Pinpoint the cell where the given text exists, returning its [x, y] midpoint coordinate. 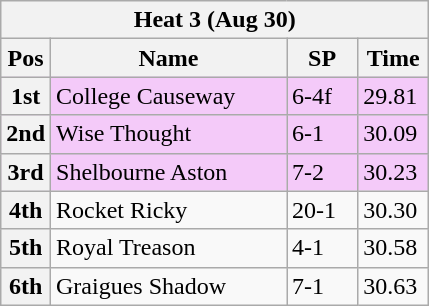
3rd [26, 172]
Time [394, 58]
Wise Thought [169, 134]
7-2 [322, 172]
29.81 [394, 96]
30.63 [394, 286]
Shelbourne Aston [169, 172]
1st [26, 96]
30.30 [394, 210]
Heat 3 (Aug 30) [215, 20]
30.23 [394, 172]
7-1 [322, 286]
College Causeway [169, 96]
Royal Treason [169, 248]
Rocket Ricky [169, 210]
Pos [26, 58]
30.09 [394, 134]
4-1 [322, 248]
Graigues Shadow [169, 286]
6th [26, 286]
6-1 [322, 134]
SP [322, 58]
2nd [26, 134]
Name [169, 58]
30.58 [394, 248]
4th [26, 210]
5th [26, 248]
6-4f [322, 96]
20-1 [322, 210]
